Find where the given text appears and provide that cell's center as (X, Y) coordinate. 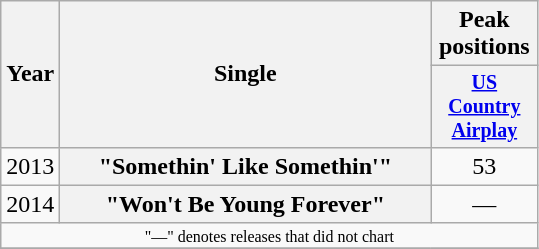
53 (484, 166)
Peak positions (484, 34)
"—" denotes releases that did not chart (270, 235)
US Country Airplay (484, 106)
Single (246, 74)
Year (30, 74)
— (484, 204)
2014 (30, 204)
"Somethin' Like Somethin'" (246, 166)
2013 (30, 166)
"Won't Be Young Forever" (246, 204)
